Return the (X, Y) coordinate for the center point of the cell that contains the specified text.  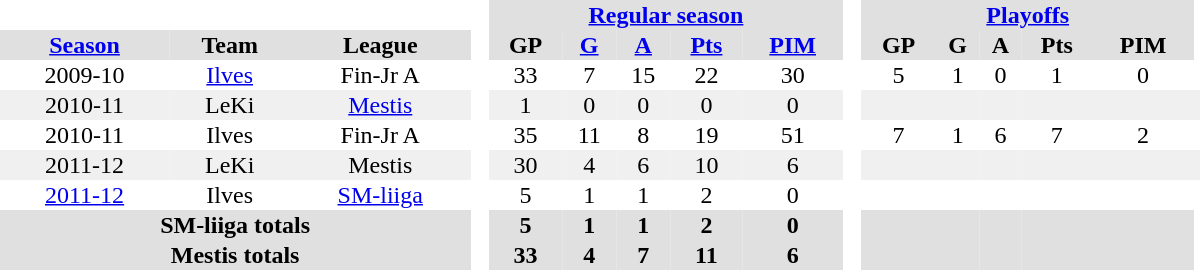
51 (792, 135)
Playoffs (1028, 15)
SM-liiga totals (235, 225)
22 (706, 75)
35 (526, 135)
League (380, 45)
10 (706, 165)
2009-10 (84, 75)
Regular season (666, 15)
8 (644, 135)
19 (706, 135)
Team (230, 45)
15 (644, 75)
Season (84, 45)
SM-liiga (380, 195)
Mestis totals (235, 255)
